Scan for the cell matching the given text and deliver its (x, y) coordinate at center. 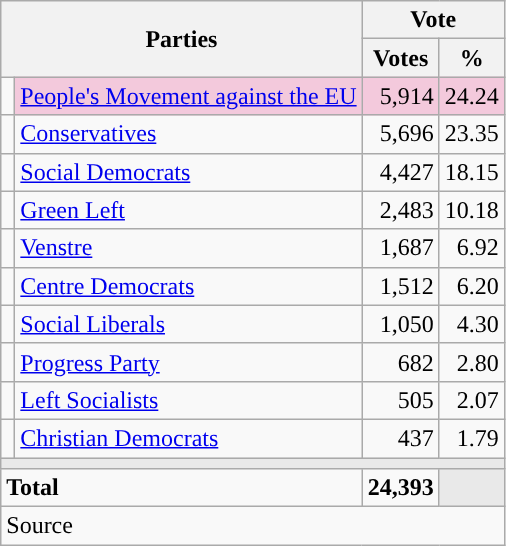
% (472, 58)
505 (400, 400)
1.79 (472, 438)
Conservatives (188, 134)
23.35 (472, 134)
1,512 (400, 286)
682 (400, 362)
1,050 (400, 324)
Votes (400, 58)
People's Movement against the EU (188, 96)
24.24 (472, 96)
4.30 (472, 324)
Social Democrats (188, 172)
Social Liberals (188, 324)
Vote (433, 20)
Christian Democrats (188, 438)
Centre Democrats (188, 286)
437 (400, 438)
Left Socialists (188, 400)
5,914 (400, 96)
2,483 (400, 210)
Progress Party (188, 362)
18.15 (472, 172)
2.07 (472, 400)
Total (182, 488)
Venstre (188, 248)
4,427 (400, 172)
6.92 (472, 248)
2.80 (472, 362)
Green Left (188, 210)
Parties (182, 39)
24,393 (400, 488)
1,687 (400, 248)
Source (253, 526)
10.18 (472, 210)
5,696 (400, 134)
6.20 (472, 286)
